Return the [x, y] coordinate for the center point of the cell that contains the specified text.  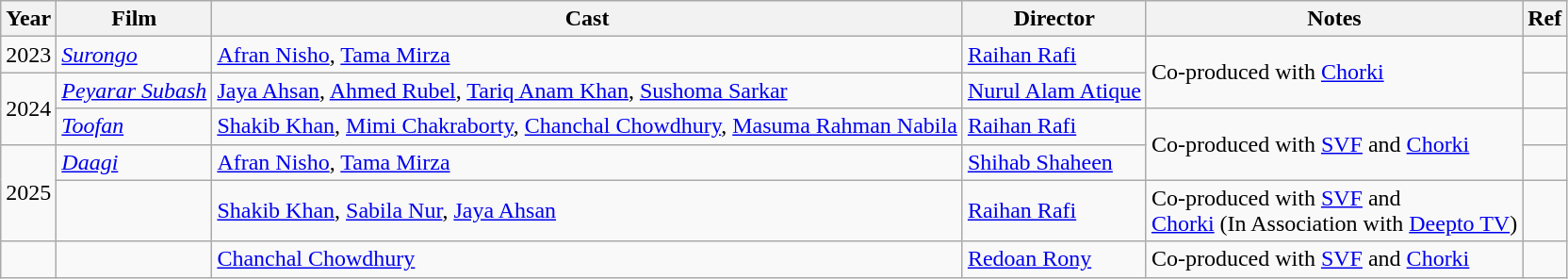
2025 [28, 192]
Cast [587, 19]
Nurul Alam Atique [1053, 90]
Year [28, 19]
Co-produced with SVF andChorki (In Association with Deepto TV) [1334, 211]
Ref [1545, 19]
Shakib Khan, Mimi Chakraborty, Chanchal Chowdhury, Masuma Rahman Nabila [587, 126]
Director [1053, 19]
Toofan [134, 126]
Chanchal Chowdhury [587, 259]
Shakib Khan, Sabila Nur, Jaya Ahsan [587, 211]
Redoan Rony [1053, 259]
Co-produced with Chorki [1334, 73]
Shihab Shaheen [1053, 162]
Film [134, 19]
Surongo [134, 55]
2024 [28, 108]
Peyarar Subash [134, 90]
Notes [1334, 19]
Jaya Ahsan, Ahmed Rubel, Tariq Anam Khan, Sushoma Sarkar [587, 90]
Daagi [134, 162]
2023 [28, 55]
